Provide the [X, Y] coordinate of the cell's center where the given text is located.  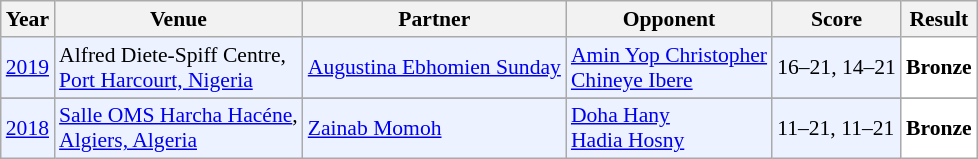
Augustina Ebhomien Sunday [434, 68]
Score [836, 19]
Zainab Momoh [434, 128]
16–21, 14–21 [836, 68]
Salle OMS Harcha Hacéne,Algiers, Algeria [178, 128]
2018 [28, 128]
Result [939, 19]
Doha Hany Hadia Hosny [669, 128]
Year [28, 19]
Amin Yop Christopher Chineye Ibere [669, 68]
Partner [434, 19]
2019 [28, 68]
Alfred Diete-Spiff Centre,Port Harcourt, Nigeria [178, 68]
Opponent [669, 19]
11–21, 11–21 [836, 128]
Venue [178, 19]
